Capture the cell that displays the provided text and extract its (X, Y) central coordinate. 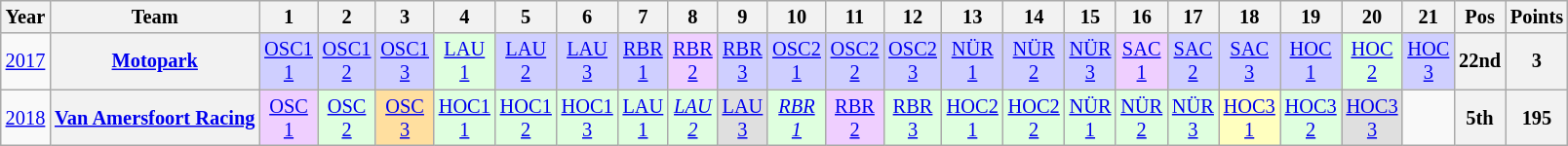
Pos (1480, 17)
SAC1 (1141, 61)
5th (1480, 118)
OSC12 (347, 61)
7 (644, 17)
2017 (25, 61)
22nd (1480, 61)
16 (1141, 17)
SAC2 (1194, 61)
4 (464, 17)
19 (1311, 17)
1 (289, 17)
HOC3 (1428, 61)
OSC22 (855, 61)
9 (743, 17)
Year (25, 17)
SAC3 (1250, 61)
15 (1090, 17)
14 (1034, 17)
Van Amersfoort Racing (154, 118)
18 (1250, 17)
HOC31 (1250, 118)
20 (1373, 17)
HOC33 (1373, 118)
OSC11 (289, 61)
Team (154, 17)
OSC23 (913, 61)
HOC13 (587, 118)
HOC2 (1373, 61)
17 (1194, 17)
13 (973, 17)
8 (692, 17)
OSC21 (797, 61)
2018 (25, 118)
HOC12 (527, 118)
12 (913, 17)
OSC13 (405, 61)
OSC3 (405, 118)
HOC22 (1034, 118)
Points (1537, 17)
10 (797, 17)
OSC1 (289, 118)
OSC2 (347, 118)
21 (1428, 17)
11 (855, 17)
195 (1537, 118)
2 (347, 17)
HOC11 (464, 118)
HOC32 (1311, 118)
HOC1 (1311, 61)
HOC21 (973, 118)
5 (527, 17)
6 (587, 17)
Motopark (154, 61)
